From the cell containing the given text, extract its center point as (X, Y) coordinate. 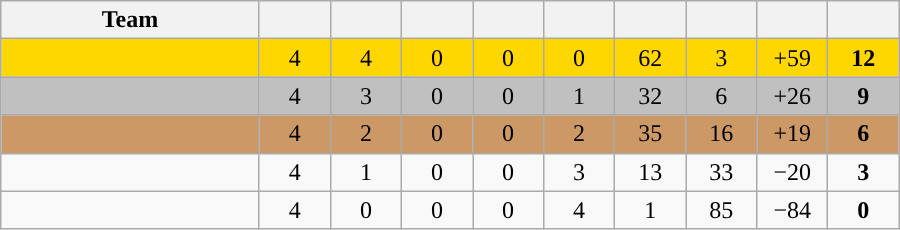
9 (864, 96)
33 (722, 172)
+26 (792, 96)
62 (650, 58)
−84 (792, 210)
+59 (792, 58)
Team (130, 20)
12 (864, 58)
35 (650, 134)
32 (650, 96)
−20 (792, 172)
13 (650, 172)
16 (722, 134)
85 (722, 210)
+19 (792, 134)
